From the cell containing the given text, extract its center point as (X, Y) coordinate. 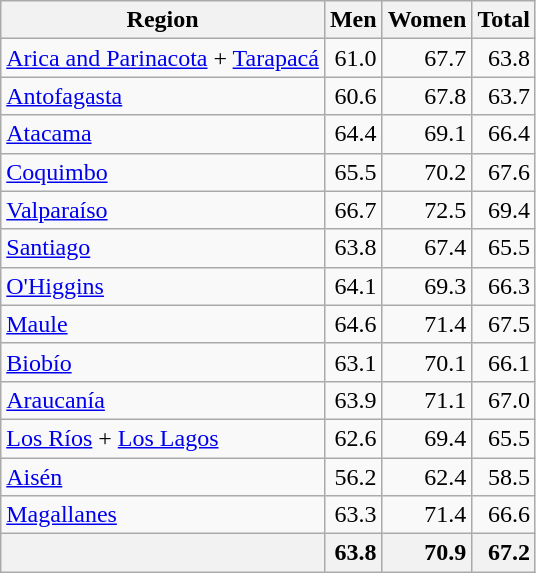
Antofagasta (163, 96)
63.1 (353, 362)
67.8 (427, 96)
67.5 (504, 324)
63.9 (353, 400)
Magallanes (163, 515)
Women (427, 20)
67.6 (504, 172)
Santiago (163, 248)
58.5 (504, 477)
Men (353, 20)
56.2 (353, 477)
70.9 (427, 553)
63.3 (353, 515)
67.0 (504, 400)
67.7 (427, 58)
Atacama (163, 134)
61.0 (353, 58)
Maule (163, 324)
72.5 (427, 210)
62.4 (427, 477)
62.6 (353, 438)
Araucanía (163, 400)
Los Ríos + Los Lagos (163, 438)
Aisén (163, 477)
64.1 (353, 286)
O'Higgins (163, 286)
70.2 (427, 172)
70.1 (427, 362)
66.3 (504, 286)
66.6 (504, 515)
66.1 (504, 362)
67.4 (427, 248)
Arica and Parinacota + Tarapacá (163, 58)
66.4 (504, 134)
Coquimbo (163, 172)
64.6 (353, 324)
Total (504, 20)
64.4 (353, 134)
Region (163, 20)
71.1 (427, 400)
Biobío (163, 362)
69.3 (427, 286)
69.1 (427, 134)
60.6 (353, 96)
66.7 (353, 210)
Valparaíso (163, 210)
67.2 (504, 553)
63.7 (504, 96)
